Extract the [X, Y] coordinate from the center of the cell holding the provided text.  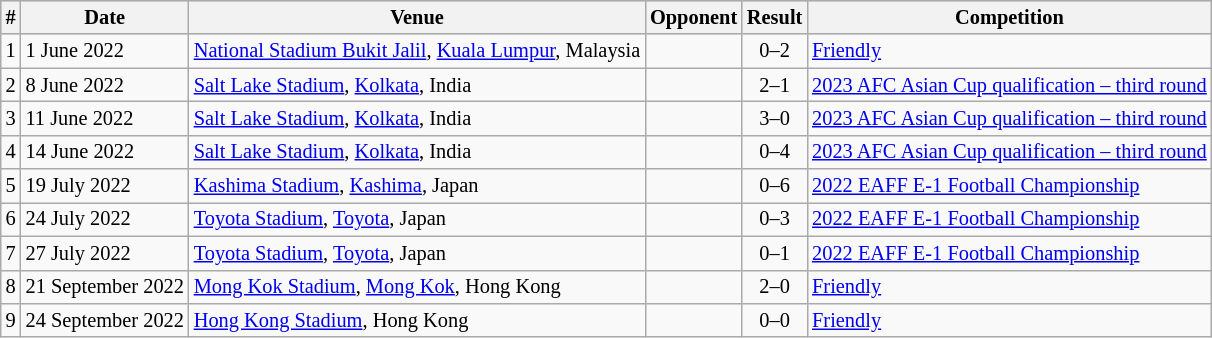
24 September 2022 [105, 320]
8 [11, 287]
Venue [417, 17]
1 [11, 51]
6 [11, 219]
Date [105, 17]
11 June 2022 [105, 118]
8 June 2022 [105, 85]
3–0 [774, 118]
Kashima Stadium, Kashima, Japan [417, 186]
Competition [1009, 17]
Mong Kok Stadium, Mong Kok, Hong Kong [417, 287]
19 July 2022 [105, 186]
14 June 2022 [105, 152]
0–2 [774, 51]
9 [11, 320]
Opponent [694, 17]
0–0 [774, 320]
24 July 2022 [105, 219]
Result [774, 17]
7 [11, 253]
4 [11, 152]
27 July 2022 [105, 253]
0–6 [774, 186]
0–4 [774, 152]
Hong Kong Stadium, Hong Kong [417, 320]
1 June 2022 [105, 51]
# [11, 17]
0–3 [774, 219]
3 [11, 118]
5 [11, 186]
2–0 [774, 287]
0–1 [774, 253]
21 September 2022 [105, 287]
2–1 [774, 85]
2 [11, 85]
National Stadium Bukit Jalil, Kuala Lumpur, Malaysia [417, 51]
